Search for the cell housing the specified text and yield its (x, y) center coordinate. 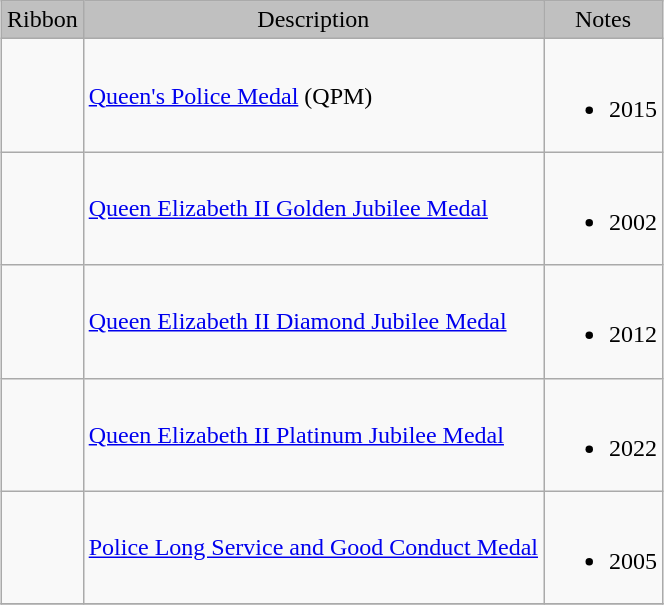
2022 (604, 434)
Notes (604, 20)
Police Long Service and Good Conduct Medal (313, 548)
Queen Elizabeth II Diamond Jubilee Medal (313, 322)
Queen's Police Medal (QPM) (313, 96)
Queen Elizabeth II Golden Jubilee Medal (313, 208)
Description (313, 20)
Ribbon (42, 20)
2015 (604, 96)
2002 (604, 208)
2005 (604, 548)
2012 (604, 322)
Queen Elizabeth II Platinum Jubilee Medal (313, 434)
